Capture the cell that displays the provided text and extract its [x, y] central coordinate. 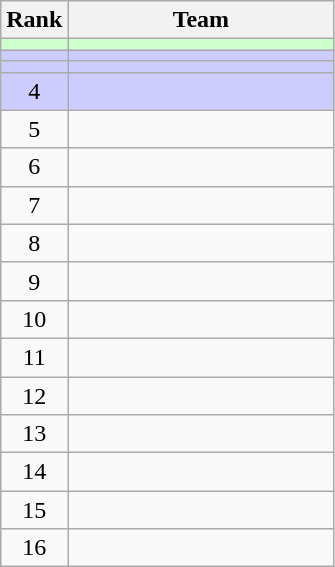
9 [34, 281]
11 [34, 357]
4 [34, 91]
Rank [34, 20]
10 [34, 319]
5 [34, 129]
15 [34, 510]
14 [34, 472]
6 [34, 167]
8 [34, 243]
12 [34, 395]
7 [34, 205]
Team [201, 20]
16 [34, 548]
13 [34, 434]
